Detect which cell encompasses the target text, then output its (x, y) center coordinate. 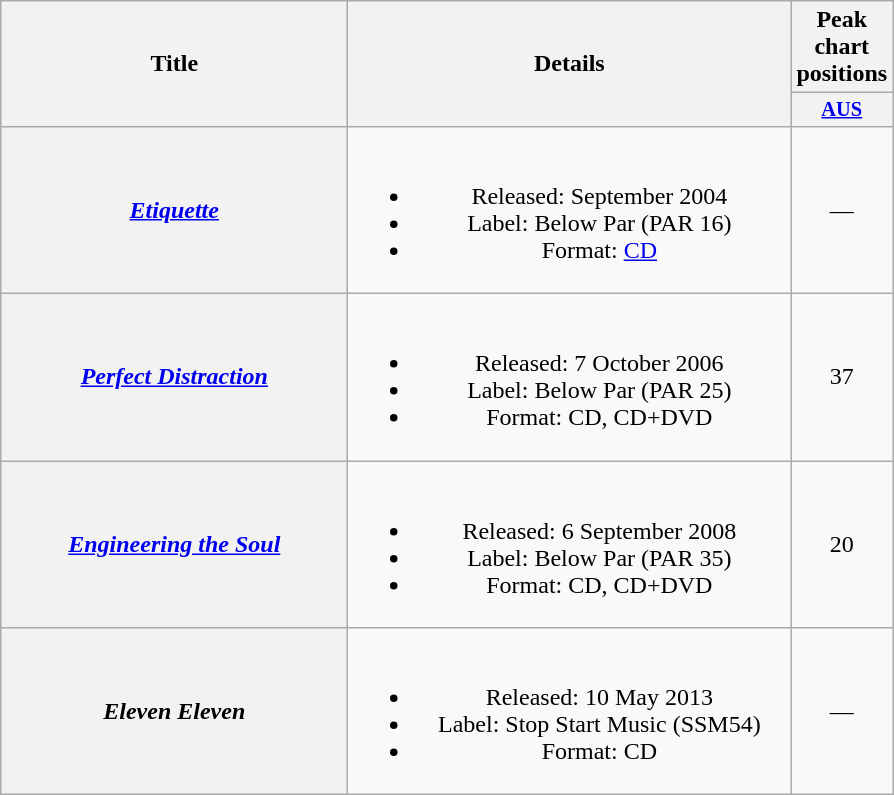
AUS (842, 110)
Released: 7 October 2006Label: Below Par (PAR 25)Format: CD, CD+DVD (570, 378)
Released: 6 September 2008Label: Below Par (PAR 35)Format: CD, CD+DVD (570, 544)
37 (842, 378)
Engineering the Soul (174, 544)
Perfect Distraction (174, 378)
Etiquette (174, 210)
Details (570, 64)
Released: 10 May 2013Label: Stop Start Music (SSM54)Format: CD (570, 712)
Eleven Eleven (174, 712)
Released: September 2004Label: Below Par (PAR 16)Format: CD (570, 210)
Title (174, 64)
Peak chart positions (842, 47)
20 (842, 544)
